From the cell containing the given text, extract its center point as (X, Y) coordinate. 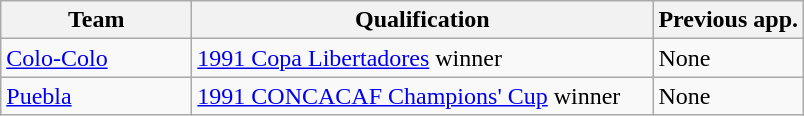
1991 Copa Libertadores winner (422, 58)
Colo-Colo (96, 58)
Previous app. (728, 20)
Qualification (422, 20)
Team (96, 20)
Puebla (96, 96)
1991 CONCACAF Champions' Cup winner (422, 96)
